Identify which cell holds the provided text, then report its [X, Y] central coordinate. 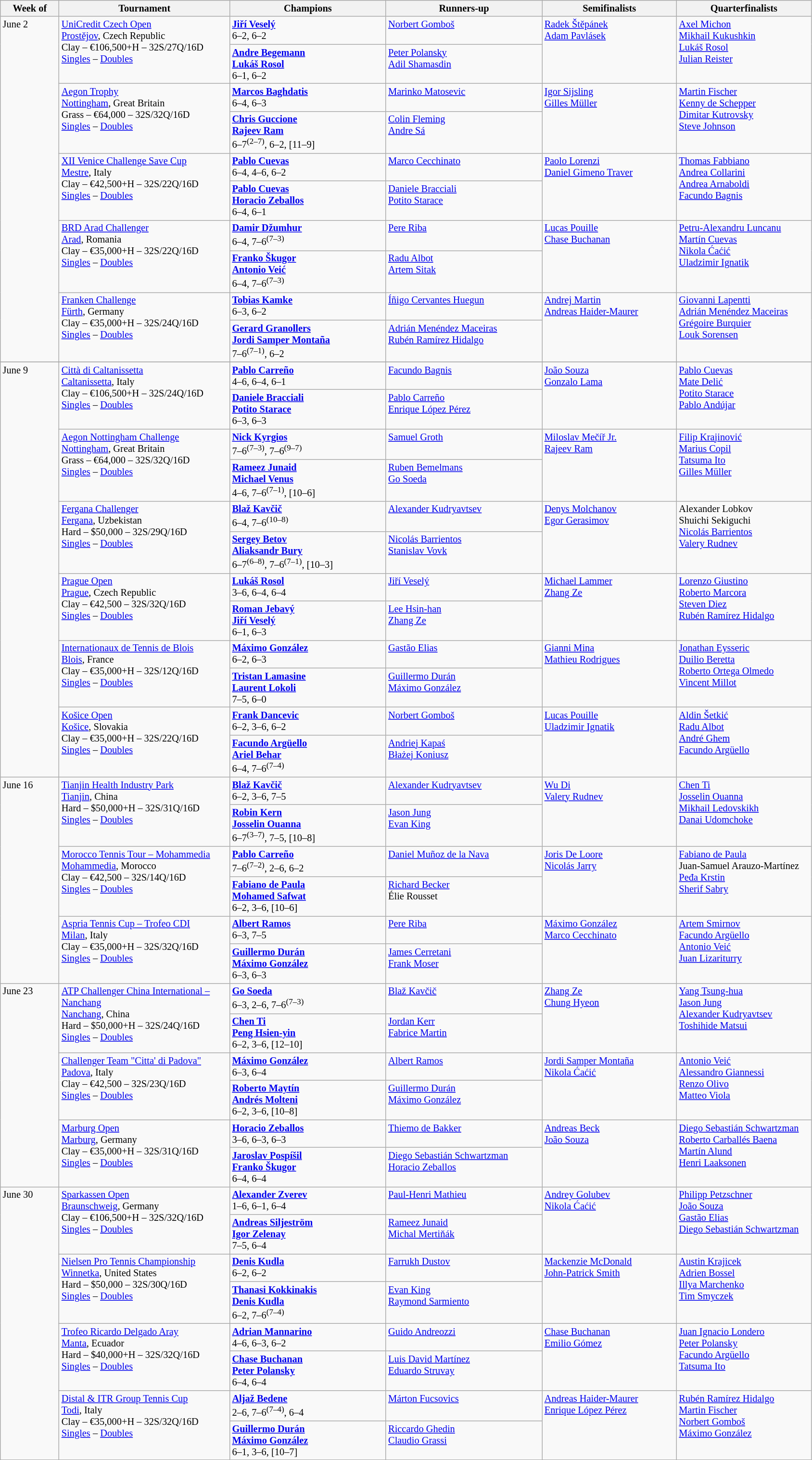
Andreas Haider-Maurer Enrique López Pérez [609, 1425]
Thiemo de Bakker [464, 1134]
Week of [30, 8]
BRD Arad ChallengerArad, RomaniaClay – €35,000+H – 32S/22Q/16D Singles – Doubles [144, 256]
Marcos Baghdatis6–4, 6–3 [308, 97]
Austin Krajicek Adrien Bossel Illya Marchenko Tim Smyczek [744, 1289]
Jaroslav Pospíšil Franko Škugor6–4, 6–4 [308, 1167]
Aegon Nottingham ChallengeNottingham, Great BritainGrass – €64,000 – 32S/32Q/16D Singles – Doubles [144, 465]
Márton Fucsovics [464, 1405]
Daniele Bracciali Potito Starace [464, 201]
Jonathan Eysseric Duilio Beretta Roberto Ortega Olmedo Vincent Millot [744, 674]
Frank Dancevic6–2, 3–6, 6–2 [308, 721]
Tournament [144, 8]
Lucas Pouille Chase Buchanan [609, 256]
Pablo Cuevas Horacio Zeballos 6–4, 6–1 [308, 201]
Petru-Alexandru Luncanu Martín Cuevas Nikola Ćaćić Uladzimir Ignatik [744, 256]
Fabiano de Paula Mohamed Safwat6–2, 3–6, [10–6] [308, 896]
Zhang Ze Chung Hyeon [609, 1018]
Blaž Kavčič6–4, 7–6(10–8) [308, 516]
Aljaž Bedene2–6, 7–6(7–4), 6–4 [308, 1405]
Semifinalists [609, 8]
Máximo González6–3, 6–4 [308, 1066]
Albert Ramos [464, 1066]
Diego Sebastián Schwartzman Roberto Carballés Baena Martín Alund Henri Laaksonen [744, 1153]
Andrej Martin Andreas Haider-Maurer [609, 327]
Gastão Elias [464, 654]
Rameez Junaid Michal Mertiňák [464, 1234]
Damir Džumhur6–4, 7–6(7–3) [308, 235]
Lukáš Rosol3–6, 6–4, 6–4 [308, 587]
Albert Ramos6–3, 7–5 [308, 930]
Pablo Carreño Enrique López Pérez [464, 409]
June 30 [30, 1323]
Blaž Kavčič [464, 998]
Aegon TrophyNottingham, Great BritainGrass – €64,000 – 32S/32Q/16D Singles – Doubles [144, 118]
Farrukh Dustov [464, 1268]
June 16 [30, 880]
Antonio Veić Alessandro Giannessi Renzo Olivo Matteo Viola [744, 1086]
Alexander Lobkov Shuichi Sekiguchi Nicolás Barrientos Valery Rudnev [744, 537]
Distal & ITR Group Tennis Cup Todi, Italy Clay – €35,000+H – 32S/32Q/16D Singles – Doubles [144, 1425]
Riccardo Ghedin Claudio Grassi [464, 1440]
Nick Kyrgios7–6(7–3), 7–6(9–7) [308, 444]
Radek Štěpánek Adam Pavlásek [609, 50]
Paul-Henri Mathieu [464, 1201]
Thomas Fabbiano Andrea Collarini Andrea Arnaboldi Facundo Bagnis [744, 187]
Miloslav Mečíř Jr. Rajeev Ram [609, 465]
Artem Smirnov Facundo Argüello Antonio Veić Juan Lizariturry [744, 949]
Marburg Open Marburg, Germany Clay – €35,000+H – 32S/31Q/16D Singles – Doubles [144, 1153]
Sergey Betov Aliaksandr Bury6–7(6–8), 7–6(7–1), [10–3] [308, 552]
Chase Buchanan Emilio Gómez [609, 1357]
Fergana ChallengerFergana, UzbekistanHard – $50,000 – 32S/29Q/16D Singles – Doubles [144, 537]
Mackenzie McDonald John-Patrick Smith [609, 1289]
Andreas Beck João Souza [609, 1153]
Fabiano de Paula Juan-Samuel Arauzo-Martínez Peđa Krstin Sherif Sabry [744, 882]
Joris De Loore Nicolás Jarry [609, 882]
Máximo González6–2, 6–3 [308, 654]
ATP Challenger China International – NanchangNanchang, ChinaHard – $50,000+H – 32S/24Q/16D Singles – Doubles [144, 1018]
Chris Guccione Rajeev Ram6–7(2–7), 6–2, [11–9] [308, 132]
Jordan Kerr Fabrice Martin [464, 1033]
Pablo Carreño7–6(7–2), 2–6, 6–2 [308, 861]
Axel Michon Mikhail Kukushkin Lukáš Rosol Julian Reister [744, 50]
Juan Ignacio Londero Peter Polansky Facundo Argüello Tatsuma Ito [744, 1357]
Tianjin Health Industry ParkTianjin, ChinaHard – $50,000+H – 32S/31Q/16D Singles – Doubles [144, 811]
Ruben Bemelmans Go Soeda [464, 480]
Quarterfinalists [744, 8]
Go Soeda6–3, 2–6, 7–6(7–3) [308, 998]
Yang Tsung-hua Jason Jung Alexander Kudryavtsev Toshihide Matsui [744, 1018]
Martin Fischer Kenny de Schepper Dimitar Kutrovsky Steve Johnson [744, 118]
Jiří Veselý [464, 587]
Daniel Muñoz de la Nava [464, 861]
Marco Cecchinato [464, 167]
Michael Lammer Zhang Ze [609, 606]
Nicolás Barrientos Stanislav Vovk [464, 552]
June 9 [30, 569]
Andrey Golubev Nikola Ćaćić [609, 1220]
Giovanni Lapentti Adrián Menéndez Maceiras Grégoire Burquier Louk Sorensen [744, 327]
Richard Becker Élie Rousset [464, 896]
Roberto Maytín Andrés Molteni6–2, 3–6, [10–8] [308, 1100]
June 23 [30, 1085]
Peter Polansky Adil Shamasdin [464, 64]
Città di CaltanissettaCaltanissetta, ItalyClay – €106,500+H – 32S/24Q/16D Singles – Doubles [144, 396]
Pablo Cuevas6–4, 4–6, 6–2 [308, 167]
Horacio Zeballos3–6, 6–3, 6–3 [308, 1134]
Challenger Team "Citta' di Padova"Padova, ItalyClay – €42,500 – 32S/23Q/16D Singles – Doubles [144, 1086]
Máximo González Marco Cecchinato [609, 949]
Morocco Tennis Tour – MohammediaMohammedia, MoroccoClay – €42,500 – 32S/14Q/16D Singles – Doubles [144, 882]
Guillermo Durán Máximo González6–3, 6–3 [308, 963]
Tobias Kamke6–3, 6–2 [308, 306]
Facundo Argüello Ariel Behar6–4, 7–6(7–4) [308, 756]
Aspria Tennis Cup – Trofeo CDIMilan, ItalyClay – €35,000+H – 32S/32Q/16D Singles – Doubles [144, 949]
Lucas Pouille Uladzimir Ignatik [609, 742]
Trofeo Ricardo Delgado ArayManta, EcuadorHard – $40,000+H – 32S/32Q/16D Singles – Doubles [144, 1357]
Jiří Veselý6–2, 6–2 [308, 30]
Blaž Kavčič6–2, 3–6, 7–5 [308, 791]
June 2 [30, 189]
Evan King Raymond Sarmiento [464, 1302]
Denys Molchanov Egor Gerasimov [609, 537]
Andreas Siljeström Igor Zelenay7–5, 6–4 [308, 1234]
Rameez Junaid Michael Venus4–6, 7–6(7–1), [10–6] [308, 480]
Chen Ti Josselin Ouanna Mikhail Ledovskikh Danai Udomchoke [744, 811]
Radu Albot Artem Sitak [464, 271]
Nielsen Pro Tennis ChampionshipWinnetka, United StatesHard – $50,000 – 32S/30Q/16D Singles – Doubles [144, 1289]
Košice OpenKošice, SlovakiaClay – €35,000+H – 32S/22Q/16D Singles – Doubles [144, 742]
Paolo Lorenzi Daniel Gimeno Traver [609, 187]
Roman Jebavý Jiří Veselý6–1, 6–3 [308, 621]
Pablo Cuevas Mate Delić Potito Starace Pablo Andújar [744, 396]
Diego Sebastián Schwartzman Horacio Zeballos [464, 1167]
Denis Kudla6–2, 6–2 [308, 1268]
Philipp Petzschner João Souza Gastão Elias Diego Sebastián Schwartzman [744, 1220]
Chen Ti Peng Hsien-yin6–2, 3–6, [12–10] [308, 1033]
Luis David Martínez Eduardo Struvay [464, 1370]
Aldin Šetkić Radu Albot André Ghem Facundo Argüello [744, 742]
Tristan Lamasine Laurent Lokoli7–5, 6–0 [308, 688]
Gerard Granollers Jordi Samper Montaña 7–6(7–1), 6–2 [308, 341]
Andre Begemann Lukáš Rosol6–1, 6–2 [308, 64]
Chase Buchanan Peter Polansky6–4, 6–4 [308, 1370]
Runners-up [464, 8]
Daniele Bracciali Potito Starace6–3, 6–3 [308, 409]
Prague OpenPrague, Czech RepublicClay – €42,500 – 32S/32Q/16D Singles – Doubles [144, 606]
XII Venice Challenge Save CupMestre, ItalyClay – €42,500+H – 32S/22Q/16D Singles – Doubles [144, 187]
Lee Hsin-han Zhang Ze [464, 621]
Adrián Menéndez Maceiras Rubén Ramírez Hidalgo [464, 341]
Pablo Carreño4–6, 6–4, 6–1 [308, 376]
Guillermo Durán Máximo González6–1, 3–6, [10–7] [308, 1440]
Robin Kern Josselin Ouanna6–7(3–7), 7–5, [10–8] [308, 826]
Jordi Samper Montaña Nikola Ćaćić [609, 1086]
João Souza Gonzalo Lama [609, 396]
Gianni Mina Mathieu Rodrigues [609, 674]
Alexander Zverev1–6, 6–1, 6–4 [308, 1201]
Champions [308, 8]
UniCredit Czech OpenProstějov, Czech RepublicClay – €106,500+H – 32S/27Q/16D Singles – Doubles [144, 50]
Igor Sijsling Gilles Müller [609, 118]
Internationaux de Tennis de BloisBlois, FranceClay – €35,000+H – 32S/12Q/16D Singles – Doubles [144, 674]
Facundo Bagnis [464, 376]
Rubén Ramírez Hidalgo Martin Fischer Norbert Gomboš Máximo González [744, 1425]
Filip Krajinović Marius Copil Tatsuma Ito Gilles Müller [744, 465]
Guido Andreozzi [464, 1337]
Samuel Groth [464, 444]
Wu Di Valery Rudnev [609, 811]
Adrian Mannarino4–6, 6–3, 6–2 [308, 1337]
Marinko Matosevic [464, 97]
Sparkassen OpenBraunschweig, GermanyClay – €106,500+H – 32S/32Q/16D Singles – Doubles [144, 1220]
Jason Jung Evan King [464, 826]
Franken ChallengeFürth, GermanyClay – €35,000+H – 32S/24Q/16D Singles – Doubles [144, 327]
Andriej Kapaś Błażej Koniusz [464, 756]
Lorenzo Giustino Roberto Marcora Steven Diez Rubén Ramírez Hidalgo [744, 606]
Thanasi Kokkinakis Denis Kudla6–2, 7–6(7–4) [308, 1302]
James Cerretani Frank Moser [464, 963]
Íñigo Cervantes Huegun [464, 306]
Colin Fleming Andre Sá [464, 132]
Franko Škugor Antonio Veić6–4, 7–6(7–3) [308, 271]
